Capture the cell that displays the provided text and extract its (X, Y) central coordinate. 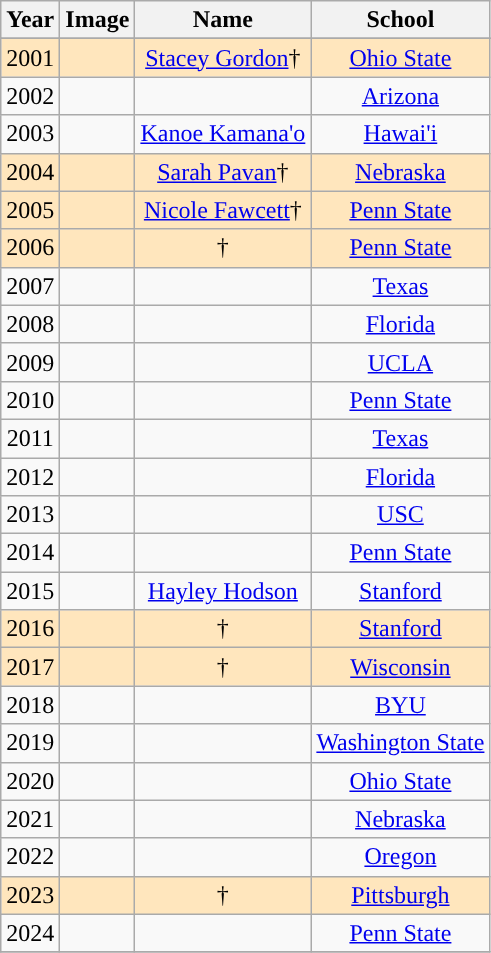
2003 (30, 134)
2019 (30, 743)
2021 (30, 819)
Hayley Hodson (223, 591)
Hawai'i (400, 134)
2012 (30, 477)
2023 (30, 895)
2002 (30, 96)
2010 (30, 400)
2020 (30, 781)
2024 (30, 933)
2005 (30, 210)
Nicole Fawcett† (223, 210)
2022 (30, 857)
School (400, 20)
2017 (30, 667)
Year (30, 20)
2008 (30, 324)
2011 (30, 438)
2009 (30, 362)
BYU (400, 705)
Sarah Pavan† (223, 172)
Washington State (400, 743)
Arizona (400, 96)
UCLA (400, 362)
2018 (30, 705)
Pittsburgh (400, 895)
USC (400, 515)
2007 (30, 286)
Kanoe Kamana'o (223, 134)
2014 (30, 553)
Stacey Gordon† (223, 58)
Name (223, 20)
2015 (30, 591)
Image (98, 20)
2001 (30, 58)
2004 (30, 172)
2016 (30, 629)
Wisconsin (400, 667)
2006 (30, 248)
2013 (30, 515)
Oregon (400, 857)
